Find where the given text appears and provide that cell's center as (X, Y) coordinate. 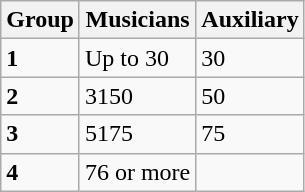
2 (40, 96)
30 (250, 58)
50 (250, 96)
3150 (137, 96)
3 (40, 134)
1 (40, 58)
76 or more (137, 172)
Up to 30 (137, 58)
5175 (137, 134)
4 (40, 172)
75 (250, 134)
Group (40, 20)
Auxiliary (250, 20)
Musicians (137, 20)
